Extract the (x, y) coordinate from the center of the cell holding the provided text.  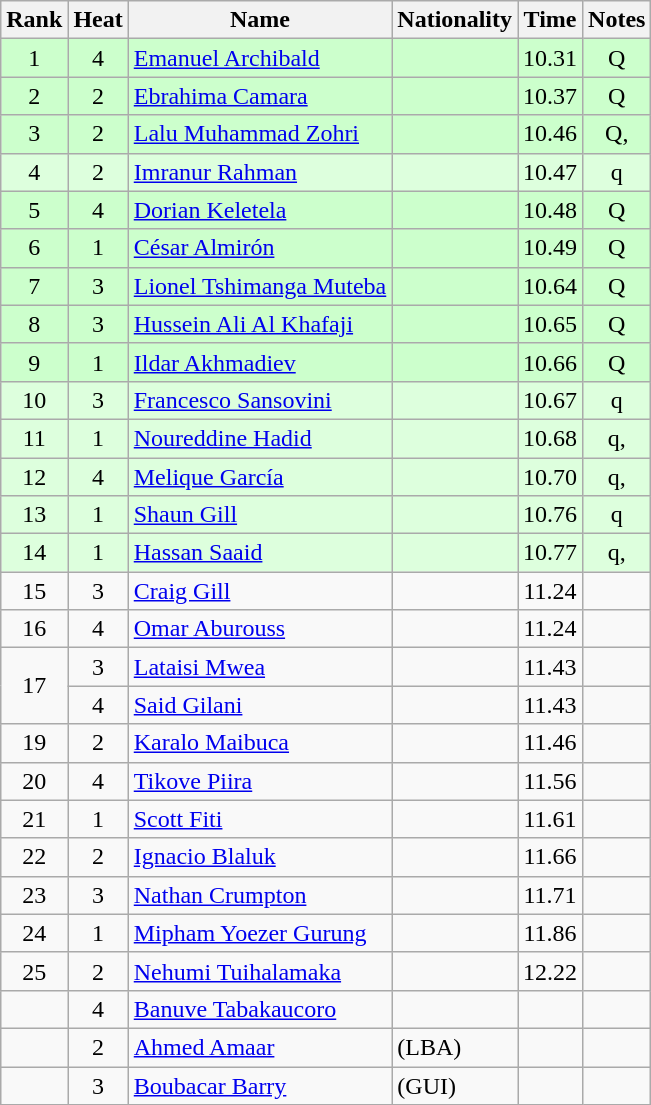
10.31 (550, 58)
10.48 (550, 210)
Notes (617, 20)
10.47 (550, 172)
Tikove Piira (260, 781)
10.68 (550, 438)
23 (34, 895)
10.65 (550, 324)
Lataisi Mwea (260, 667)
10.46 (550, 134)
Time (550, 20)
17 (34, 686)
Rank (34, 20)
Scott Fiti (260, 819)
10.66 (550, 362)
Francesco Sansovini (260, 400)
Q, (617, 134)
10.37 (550, 96)
César Almirón (260, 248)
12 (34, 477)
Heat (98, 20)
11.46 (550, 743)
Said Gilani (260, 705)
Emanuel Archibald (260, 58)
13 (34, 515)
Banuve Tabakaucoro (260, 1009)
Lionel Tshimanga Muteba (260, 286)
6 (34, 248)
11.56 (550, 781)
Hussein Ali Al Khafaji (260, 324)
Shaun Gill (260, 515)
11.61 (550, 819)
Nehumi Tuihalamaka (260, 971)
Hassan Saaid (260, 553)
11 (34, 438)
22 (34, 857)
25 (34, 971)
Nationality (455, 20)
9 (34, 362)
Lalu Muhammad Zohri (260, 134)
11.86 (550, 933)
10.76 (550, 515)
20 (34, 781)
Omar Aburouss (260, 629)
10.77 (550, 553)
19 (34, 743)
Noureddine Hadid (260, 438)
21 (34, 819)
10.64 (550, 286)
10.49 (550, 248)
5 (34, 210)
(GUI) (455, 1085)
8 (34, 324)
(LBA) (455, 1047)
10.67 (550, 400)
Melique García (260, 477)
Mipham Yoezer Gurung (260, 933)
Karalo Maibuca (260, 743)
Ebrahima Camara (260, 96)
7 (34, 286)
10 (34, 400)
Dorian Keletela (260, 210)
Name (260, 20)
Ildar Akhmadiev (260, 362)
Ignacio Blaluk (260, 857)
11.66 (550, 857)
24 (34, 933)
Imranur Rahman (260, 172)
14 (34, 553)
Ahmed Amaar (260, 1047)
16 (34, 629)
15 (34, 591)
12.22 (550, 971)
11.71 (550, 895)
Nathan Crumpton (260, 895)
Boubacar Barry (260, 1085)
10.70 (550, 477)
Craig Gill (260, 591)
